For the text-containing cell, return its midpoint in (x, y) coordinate format. 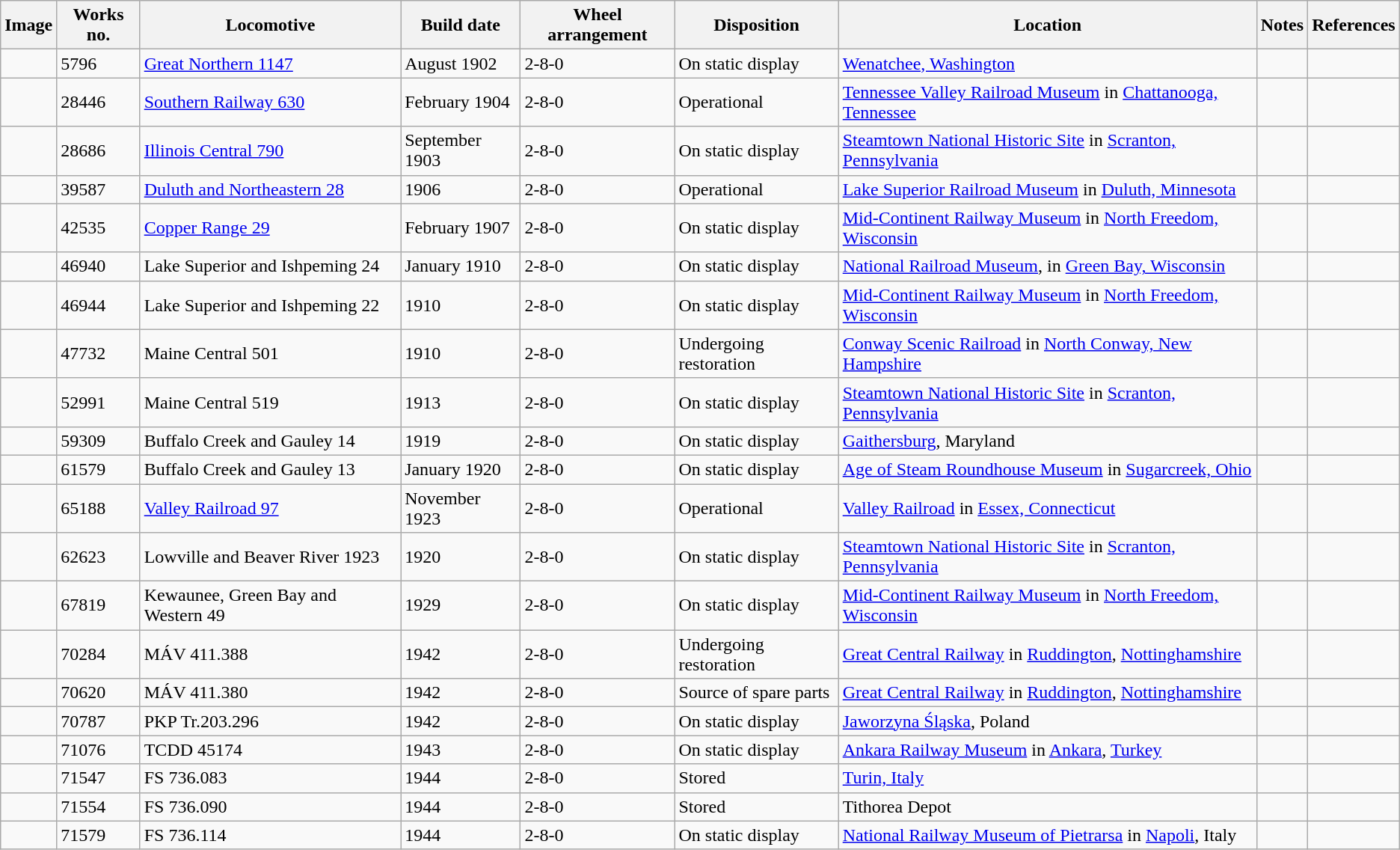
PKP Tr.203.296 (270, 721)
Tithorea Depot (1047, 807)
Buffalo Creek and Gauley 13 (270, 469)
Turin, Italy (1047, 778)
Tennessee Valley Railroad Museum in Chattanooga, Tennessee (1047, 102)
1913 (461, 403)
FS 736.114 (270, 835)
67819 (99, 606)
August 1902 (461, 64)
September 1903 (461, 151)
39587 (99, 189)
References (1354, 25)
Works no. (99, 25)
71579 (99, 835)
46940 (99, 266)
Southern Railway 630 (270, 102)
January 1910 (461, 266)
Valley Railroad in Essex, Connecticut (1047, 507)
71076 (99, 750)
1929 (461, 606)
Duluth and Northeastern 28 (270, 189)
Jaworzyna Śląska, Poland (1047, 721)
FS 736.083 (270, 778)
Illinois Central 790 (270, 151)
5796 (99, 64)
MÁV 411.388 (270, 654)
February 1907 (461, 227)
1919 (461, 441)
Wenatchee, Washington (1047, 64)
59309 (99, 441)
Image (28, 25)
MÁV 411.380 (270, 693)
70620 (99, 693)
1943 (461, 750)
28446 (99, 102)
TCDD 45174 (270, 750)
61579 (99, 469)
Kewaunee, Green Bay and Western 49 (270, 606)
70284 (99, 654)
71554 (99, 807)
42535 (99, 227)
Notes (1282, 25)
National Railway Museum of Pietrarsa in Napoli, Italy (1047, 835)
Build date (461, 25)
70787 (99, 721)
Great Northern 1147 (270, 64)
1920 (461, 557)
28686 (99, 151)
Lowville and Beaver River 1923 (270, 557)
January 1920 (461, 469)
Age of Steam Roundhouse Museum in Sugarcreek, Ohio (1047, 469)
Source of spare parts (757, 693)
Copper Range 29 (270, 227)
Valley Railroad 97 (270, 507)
Disposition (757, 25)
Gaithersburg, Maryland (1047, 441)
47732 (99, 353)
Ankara Railway Museum in Ankara, Turkey (1047, 750)
Maine Central 501 (270, 353)
Maine Central 519 (270, 403)
February 1904 (461, 102)
November 1923 (461, 507)
Lake Superior Railroad Museum in Duluth, Minnesota (1047, 189)
1906 (461, 189)
National Railroad Museum, in Green Bay, Wisconsin (1047, 266)
Lake Superior and Ishpeming 24 (270, 266)
Lake Superior and Ishpeming 22 (270, 305)
65188 (99, 507)
FS 736.090 (270, 807)
Conway Scenic Railroad in North Conway, New Hampshire (1047, 353)
Locomotive (270, 25)
Buffalo Creek and Gauley 14 (270, 441)
46944 (99, 305)
71547 (99, 778)
62623 (99, 557)
Location (1047, 25)
Wheel arrangement (598, 25)
52991 (99, 403)
